Search for the cell housing the specified text and yield its [x, y] center coordinate. 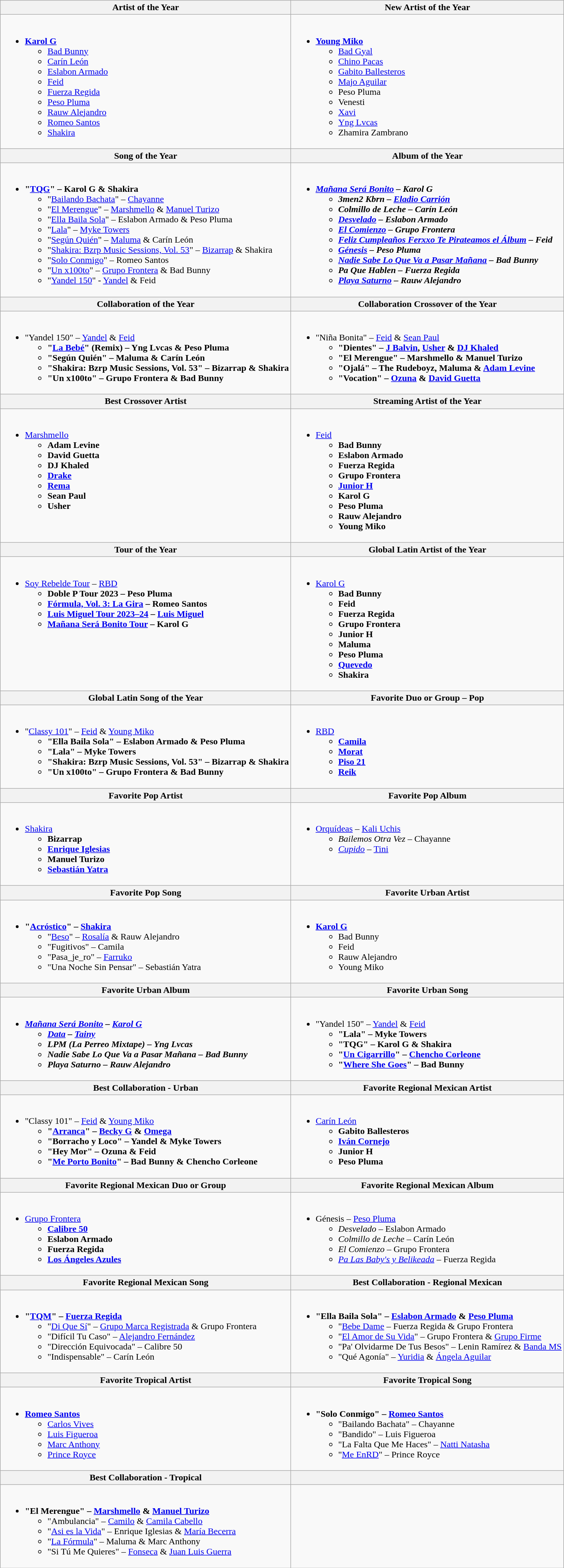
Global Latin Song of the Year [146, 698]
Favorite Pop Artist [146, 795]
Streaming Artist of the Year [428, 401]
Song of the Year [146, 156]
RBDCamilaMoratPiso 21Reik [428, 746]
ShakiraBizarrapEnrique IglesiasManuel TurizoSebastián Yatra [146, 844]
Karol GBad BunnyFeidRauw AlejandroYoung Miko [428, 942]
Favorite Tropical Song [428, 1380]
Global Latin Artist of the Year [428, 549]
Favorite Regional Mexican Album [428, 1185]
Carín LeónGabito BallesterosIván CornejoJunior HPeso Pluma [428, 1137]
Tour of the Year [146, 549]
Karol GBad BunnyFeidFuerza RegidaGrupo FronteraJunior HMalumaPeso PlumaQuevedoShakira [428, 624]
Favorite Pop Song [146, 893]
Favorite Pop Album [428, 795]
Favorite Tropical Artist [146, 1380]
New Artist of the Year [428, 8]
Best Collaboration - Regional Mexican [428, 1283]
Karol GBad BunnyCarín LeónEslabon ArmadoFeidFuerza RegidaPeso PlumaRauw AlejandroRomeo SantosShakira [146, 82]
"Yandel 150" – Yandel & Feid"Lala" – Myke Towers"TQG" – Karol G & Shakira"Un Cigarrillo" – Chencho Corleone"Where She Goes" – Bad Bunny [428, 1039]
Favorite Urban Song [428, 990]
Génesis – Peso PlumaDesvelado – Eslabon ArmadoColmillo de Leche – Carín LeónEl Comienzo – Grupo FronteraPa Las Baby's y Belikeada – Fuerza Regida [428, 1234]
Romeo SantosCarlos VivesLuis FigueroaMarc AnthonyPrince Royce [146, 1428]
Grupo FronteraCalibre 50Eslabon ArmadoFuerza RegidaLos Ángeles Azules [146, 1234]
Favorite Regional Mexican Artist [428, 1088]
Favorite Urban Artist [428, 893]
Best Collaboration - Tropical [146, 1477]
MarshmelloAdam LevineDavid GuettaDJ KhaledDrakeRemaSean PaulUsher [146, 475]
Collaboration Crossover of the Year [428, 304]
Orquídeas – Kali UchisBailemos Otra Vez – ChayanneCupido – Tini [428, 844]
Best Collaboration - Urban [146, 1088]
Young MikoBad GyalChino PacasGabito BallesterosMajo AguilarPeso PlumaVenestiXaviYng LvcasZhamira Zambrano [428, 82]
Favorite Regional Mexican Duo or Group [146, 1185]
"Acróstico" – Shakira"Beso" – Rosalía & Rauw Alejandro"Fugitivos" – Camila"Pasa_je_ro" – Farruko"Una Noche Sin Pensar" – Sebastián Yatra [146, 942]
Favorite Duo or Group – Pop [428, 698]
Best Crossover Artist [146, 401]
Artist of the Year [146, 8]
Album of the Year [428, 156]
FeidBad BunnyEslabon ArmadoFuerza RegidaGrupo FronteraJunior HKarol GPeso PlumaRauw AlejandroYoung Miko [428, 475]
Favorite Regional Mexican Song [146, 1283]
"Solo Conmigo" – Romeo Santos"Bailando Bachata" – Chayanne"Bandido" – Luis Figueroa"La Falta Que Me Haces" – Natti Natasha"Me EnRD" – Prince Royce [428, 1428]
Favorite Urban Album [146, 990]
Collaboration of the Year [146, 304]
